Output the [x, y] coordinate of the center of the cell containing the given text.  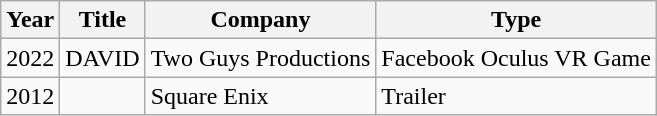
Year [30, 20]
DAVID [102, 58]
Trailer [516, 96]
Type [516, 20]
Square Enix [260, 96]
2012 [30, 96]
2022 [30, 58]
Title [102, 20]
Two Guys Productions [260, 58]
Facebook Oculus VR Game [516, 58]
Company [260, 20]
